Locate the cell with the specified text and output its [X, Y] center coordinate. 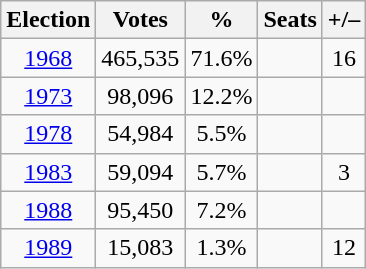
12 [344, 248]
465,535 [140, 58]
3 [344, 172]
59,094 [140, 172]
12.2% [222, 96]
1.3% [222, 248]
5.7% [222, 172]
5.5% [222, 134]
16 [344, 58]
54,984 [140, 134]
1978 [48, 134]
1988 [48, 210]
98,096 [140, 96]
15,083 [140, 248]
Election [48, 20]
1989 [48, 248]
1983 [48, 172]
Seats [290, 20]
1968 [48, 58]
95,450 [140, 210]
+/– [344, 20]
1973 [48, 96]
7.2% [222, 210]
71.6% [222, 58]
Votes [140, 20]
% [222, 20]
